Scan for the cell matching the given text and deliver its (x, y) coordinate at center. 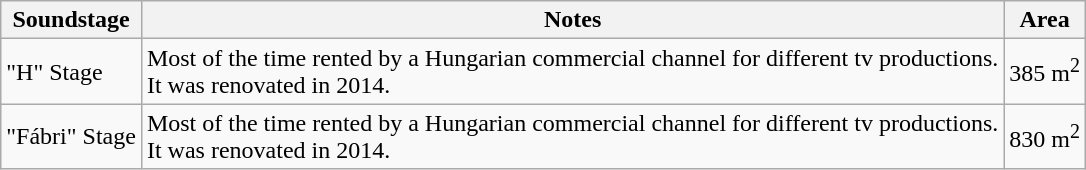
385 m2 (1045, 72)
830 m2 (1045, 136)
"Fábri" Stage (72, 136)
"H" Stage (72, 72)
Notes (572, 20)
Soundstage (72, 20)
Area (1045, 20)
